Extract the (x, y) coordinate from the center of the cell holding the provided text.  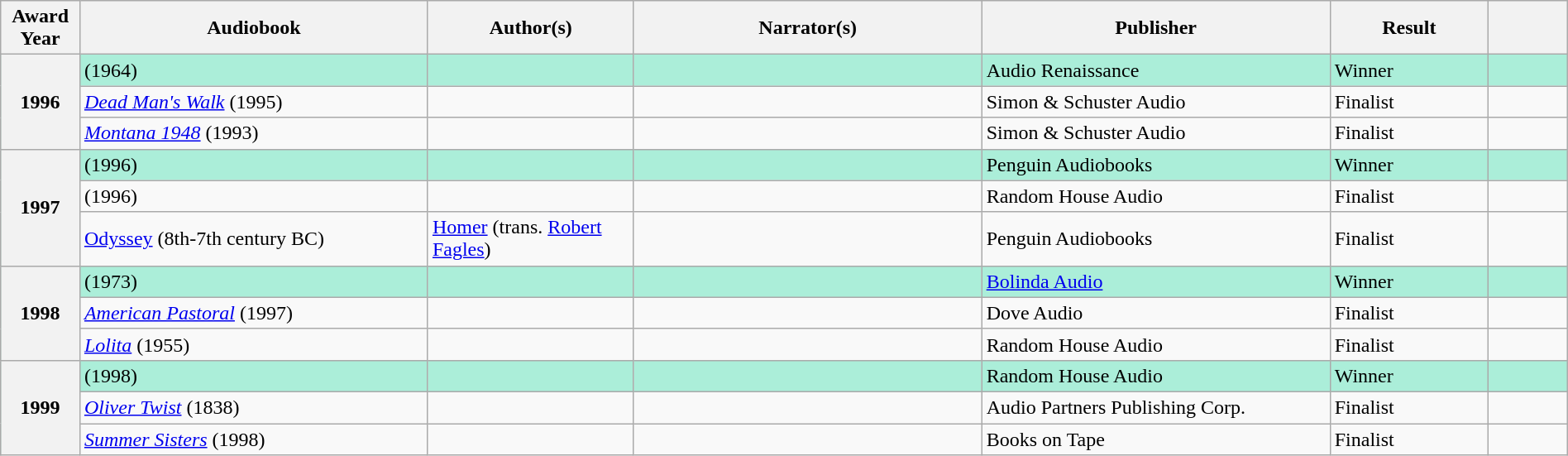
Dove Audio (1156, 313)
1997 (41, 207)
Books on Tape (1156, 439)
Montana 1948 (1993) (253, 133)
Odyssey (8th-7th century BC) (253, 238)
(1973) (253, 281)
Lolita (1955) (253, 344)
Publisher (1156, 28)
Award Year (41, 28)
(1998) (253, 376)
Dead Man's Walk (1995) (253, 102)
Narrator(s) (807, 28)
1996 (41, 102)
Audio Renaissance (1156, 70)
Audiobook (253, 28)
Oliver Twist (1838) (253, 407)
Author(s) (531, 28)
1999 (41, 407)
1998 (41, 313)
American Pastoral (1997) (253, 313)
Homer (trans. Robert Fagles) (531, 238)
Result (1409, 28)
Bolinda Audio (1156, 281)
Audio Partners Publishing Corp. (1156, 407)
Summer Sisters (1998) (253, 439)
(1964) (253, 70)
